Pinpoint the cell where the given text exists, returning its [X, Y] midpoint coordinate. 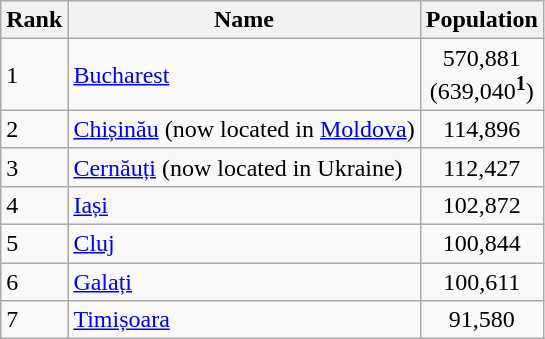
Timișoara [244, 320]
112,427 [482, 167]
5 [34, 244]
3 [34, 167]
2 [34, 129]
Cernăuți (now located in Ukraine) [244, 167]
114,896 [482, 129]
7 [34, 320]
570,881(639,0401) [482, 75]
Bucharest [244, 75]
Name [244, 20]
Cluj [244, 244]
Galați [244, 282]
100,611 [482, 282]
Population [482, 20]
100,844 [482, 244]
1 [34, 75]
91,580 [482, 320]
4 [34, 205]
Rank [34, 20]
6 [34, 282]
Chișinău (now located in Moldova) [244, 129]
Iași [244, 205]
102,872 [482, 205]
